Detect which cell encompasses the target text, then output its (X, Y) center coordinate. 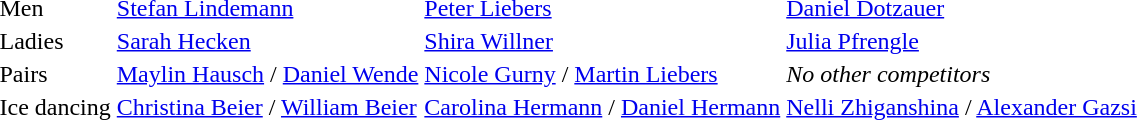
Nicole Gurny / Martin Liebers (602, 74)
Maylin Hausch / Daniel Wende (268, 74)
Sarah Hecken (268, 41)
Shira Willner (602, 41)
